Find where the given text appears and provide that cell's center as [x, y] coordinate. 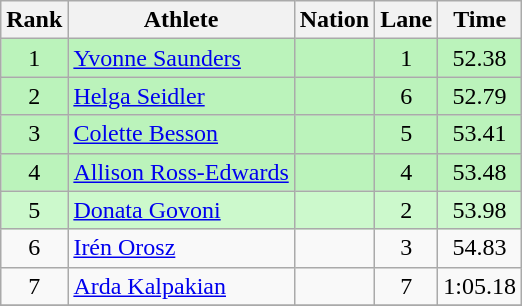
53.48 [480, 172]
Colette Besson [181, 134]
Irén Orosz [181, 248]
Donata Govoni [181, 210]
Arda Kalpakian [181, 286]
Time [480, 20]
Allison Ross-Edwards [181, 172]
Lane [406, 20]
Nation [334, 20]
Yvonne Saunders [181, 58]
Helga Seidler [181, 96]
Rank [34, 20]
Athlete [181, 20]
54.83 [480, 248]
53.41 [480, 134]
1:05.18 [480, 286]
53.98 [480, 210]
52.38 [480, 58]
52.79 [480, 96]
